Find where the given text appears and provide that cell's center as (x, y) coordinate. 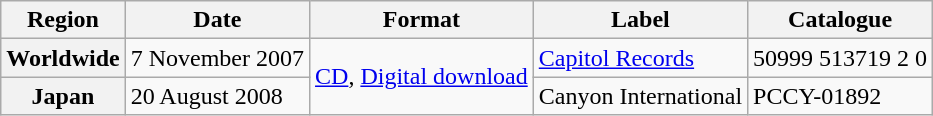
Worldwide (63, 58)
Region (63, 20)
PCCY-01892 (840, 96)
Date (217, 20)
7 November 2007 (217, 58)
Japan (63, 96)
20 August 2008 (217, 96)
50999 513719 2 0 (840, 58)
Canyon International (640, 96)
CD, Digital download (422, 77)
Label (640, 20)
Catalogue (840, 20)
Format (422, 20)
Capitol Records (640, 58)
